Pinpoint the cell where the given text exists, returning its [X, Y] midpoint coordinate. 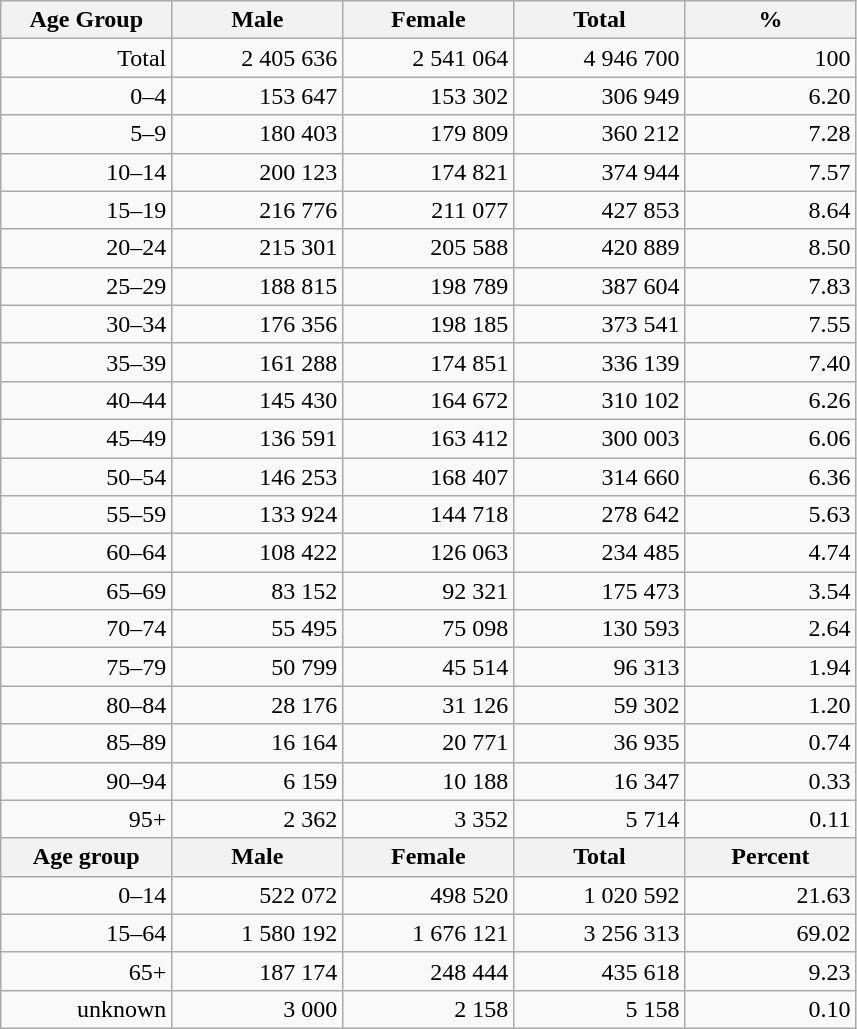
175 473 [600, 591]
10–14 [86, 172]
6.36 [770, 477]
373 541 [600, 324]
133 924 [258, 515]
3 352 [428, 819]
7.28 [770, 134]
55 495 [258, 629]
100 [770, 58]
1 580 192 [258, 933]
306 949 [600, 96]
211 077 [428, 210]
20–24 [86, 248]
200 123 [258, 172]
70–74 [86, 629]
108 422 [258, 553]
153 302 [428, 96]
374 944 [600, 172]
198 789 [428, 286]
146 253 [258, 477]
45 514 [428, 667]
65–69 [86, 591]
1 676 121 [428, 933]
85–89 [86, 743]
3.54 [770, 591]
130 593 [600, 629]
215 301 [258, 248]
4 946 700 [600, 58]
31 126 [428, 705]
90–94 [86, 781]
7.55 [770, 324]
168 407 [428, 477]
2 405 636 [258, 58]
96 313 [600, 667]
21.63 [770, 895]
248 444 [428, 971]
5 714 [600, 819]
387 604 [600, 286]
0.74 [770, 743]
8.64 [770, 210]
179 809 [428, 134]
6.06 [770, 438]
20 771 [428, 743]
360 212 [600, 134]
Percent [770, 857]
163 412 [428, 438]
5.63 [770, 515]
427 853 [600, 210]
36 935 [600, 743]
Age Group [86, 20]
136 591 [258, 438]
60–64 [86, 553]
75–79 [86, 667]
30–34 [86, 324]
3 000 [258, 1009]
35–39 [86, 362]
2 158 [428, 1009]
95+ [86, 819]
2 362 [258, 819]
0.33 [770, 781]
40–44 [86, 400]
1.20 [770, 705]
174 821 [428, 172]
4.74 [770, 553]
16 164 [258, 743]
75 098 [428, 629]
15–64 [86, 933]
80–84 [86, 705]
205 588 [428, 248]
25–29 [86, 286]
9.23 [770, 971]
Age group [86, 857]
2.64 [770, 629]
0.11 [770, 819]
1.94 [770, 667]
336 139 [600, 362]
176 356 [258, 324]
10 188 [428, 781]
164 672 [428, 400]
83 152 [258, 591]
216 776 [258, 210]
69.02 [770, 933]
6 159 [258, 781]
187 174 [258, 971]
28 176 [258, 705]
50 799 [258, 667]
522 072 [258, 895]
16 347 [600, 781]
314 660 [600, 477]
144 718 [428, 515]
59 302 [600, 705]
1 020 592 [600, 895]
145 430 [258, 400]
126 063 [428, 553]
420 889 [600, 248]
50–54 [86, 477]
7.57 [770, 172]
7.40 [770, 362]
65+ [86, 971]
6.26 [770, 400]
15–19 [86, 210]
435 618 [600, 971]
6.20 [770, 96]
3 256 313 [600, 933]
92 321 [428, 591]
310 102 [600, 400]
188 815 [258, 286]
8.50 [770, 248]
498 520 [428, 895]
55–59 [86, 515]
0–14 [86, 895]
180 403 [258, 134]
45–49 [86, 438]
153 647 [258, 96]
300 003 [600, 438]
7.83 [770, 286]
% [770, 20]
174 851 [428, 362]
0.10 [770, 1009]
unknown [86, 1009]
161 288 [258, 362]
5 158 [600, 1009]
2 541 064 [428, 58]
0–4 [86, 96]
234 485 [600, 553]
5–9 [86, 134]
278 642 [600, 515]
198 185 [428, 324]
